Scan for the cell matching the given text and deliver its (x, y) coordinate at center. 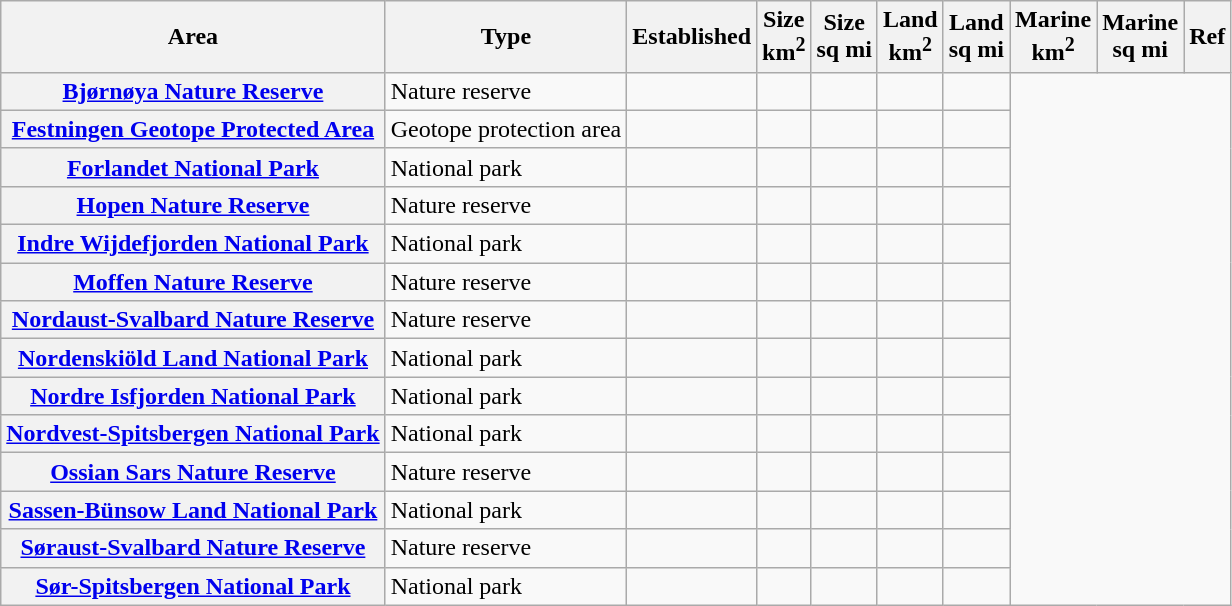
Sizesq mi (844, 37)
Nordaust-Svalbard Nature Reserve (193, 320)
Marinekm2 (1054, 37)
Forlandet National Park (193, 167)
Hopen Nature Reserve (193, 205)
Nordre Isfjorden National Park (193, 396)
Bjørnøya Nature Reserve (193, 91)
Søraust-Svalbard Nature Reserve (193, 548)
Geotope protection area (506, 129)
Festningen Geotope Protected Area (193, 129)
Ref (1208, 37)
Area (193, 37)
Sør-Spitsbergen National Park (193, 586)
Marinesq mi (1140, 37)
Type (506, 37)
Sassen-Bünsow Land National Park (193, 510)
Nordenskiöld Land National Park (193, 358)
Moffen Nature Reserve (193, 282)
Established (692, 37)
Sizekm2 (784, 37)
Landkm2 (910, 37)
Nordvest-Spitsbergen National Park (193, 434)
Indre Wijdefjorden National Park (193, 244)
Ossian Sars Nature Reserve (193, 472)
Landsq mi (976, 37)
